Locate the cell with the specified text and output its (x, y) center coordinate. 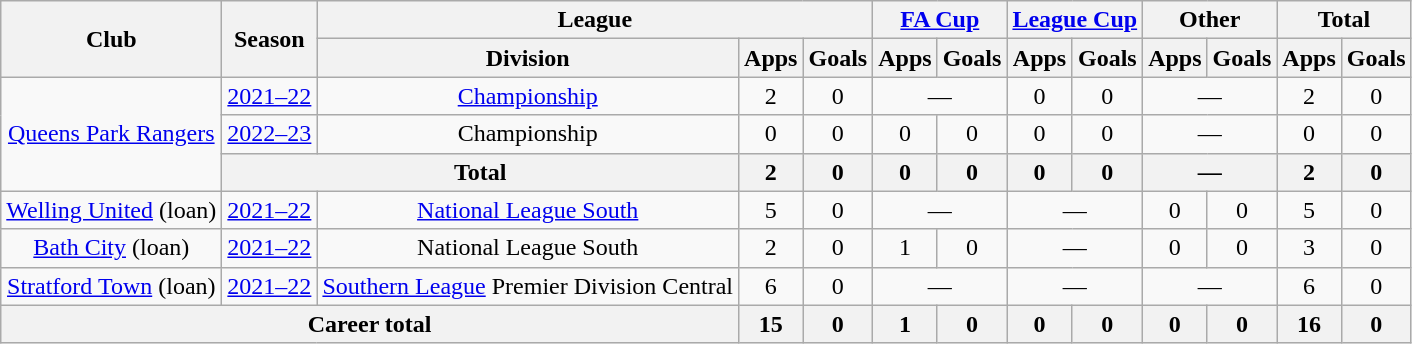
Season (270, 39)
FA Cup (940, 20)
3 (1309, 248)
16 (1309, 324)
League (595, 20)
Other (1210, 20)
Career total (370, 324)
Division (528, 58)
Queens Park Rangers (112, 134)
League Cup (1075, 20)
Welling United (loan) (112, 210)
2022–23 (270, 134)
Club (112, 39)
Stratford Town (loan) (112, 286)
Bath City (loan) (112, 248)
15 (771, 324)
Southern League Premier Division Central (528, 286)
